Return (X, Y) of the center of cell containing provided text 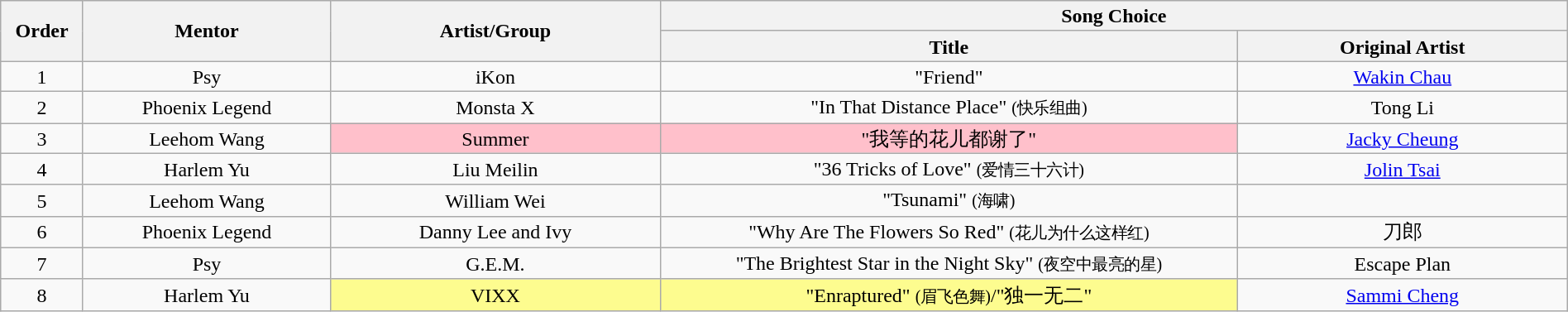
Title (949, 46)
"Enraptured" (眉飞色舞)/"独一无二" (949, 295)
4 (42, 169)
Summer (496, 137)
刀郎 (1403, 232)
"In That Distance Place" (快乐组曲) (949, 107)
8 (42, 295)
Jacky Cheung (1403, 137)
G.E.M. (496, 263)
Jolin Tsai (1403, 169)
6 (42, 232)
Artist/Group (496, 31)
VIXX (496, 295)
Order (42, 31)
2 (42, 107)
iKon (496, 76)
"Friend" (949, 76)
Mentor (207, 31)
Original Artist (1403, 46)
Liu Meilin (496, 169)
1 (42, 76)
"Tsunami" (海啸) (949, 200)
Escape Plan (1403, 263)
5 (42, 200)
"The Brightest Star in the Night Sky" (夜空中最亮的星) (949, 263)
"Why Are The Flowers So Red" (花儿为什么这样红) (949, 232)
"我等的花儿都谢了" (949, 137)
Wakin Chau (1403, 76)
3 (42, 137)
William Wei (496, 200)
7 (42, 263)
Song Choice (1113, 17)
Sammi Cheng (1403, 295)
Monsta X (496, 107)
Danny Lee and Ivy (496, 232)
Tong Li (1403, 107)
"36 Tricks of Love" (爱情三十六计) (949, 169)
